Return [X, Y] of the center of cell containing provided text 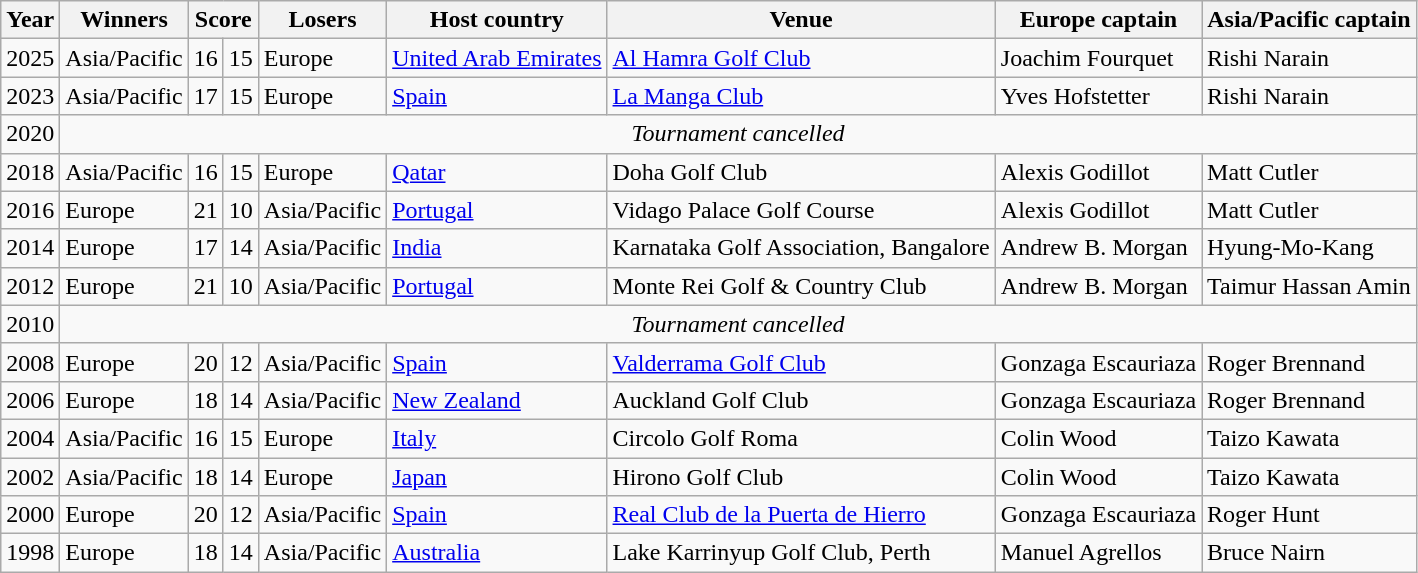
Hyung-Mo-Kang [1310, 248]
India [497, 248]
Italy [497, 438]
Winners [124, 20]
2008 [30, 362]
1998 [30, 553]
Manuel Agrellos [1098, 553]
Bruce Nairn [1310, 553]
2002 [30, 477]
United Arab Emirates [497, 58]
2014 [30, 248]
2020 [30, 134]
Losers [322, 20]
La Manga Club [801, 96]
Taimur Hassan Amin [1310, 286]
Europe captain [1098, 20]
Doha Golf Club [801, 172]
Hirono Golf Club [801, 477]
Karnataka Golf Association, Bangalore [801, 248]
2025 [30, 58]
2000 [30, 515]
Score [223, 20]
Asia/Pacific captain [1310, 20]
Joachim Fourquet [1098, 58]
Yves Hofstetter [1098, 96]
2006 [30, 400]
Auckland Golf Club [801, 400]
Venue [801, 20]
Qatar [497, 172]
Vidago Palace Golf Course [801, 210]
2018 [30, 172]
New Zealand [497, 400]
2012 [30, 286]
Year [30, 20]
Roger Hunt [1310, 515]
2010 [30, 324]
Monte Rei Golf & Country Club [801, 286]
Real Club de la Puerta de Hierro [801, 515]
Al Hamra Golf Club [801, 58]
Host country [497, 20]
2023 [30, 96]
Japan [497, 477]
Valderrama Golf Club [801, 362]
2004 [30, 438]
2016 [30, 210]
Australia [497, 553]
Circolo Golf Roma [801, 438]
Lake Karrinyup Golf Club, Perth [801, 553]
